Return the (X, Y) coordinate for the center point of the cell that contains the specified text.  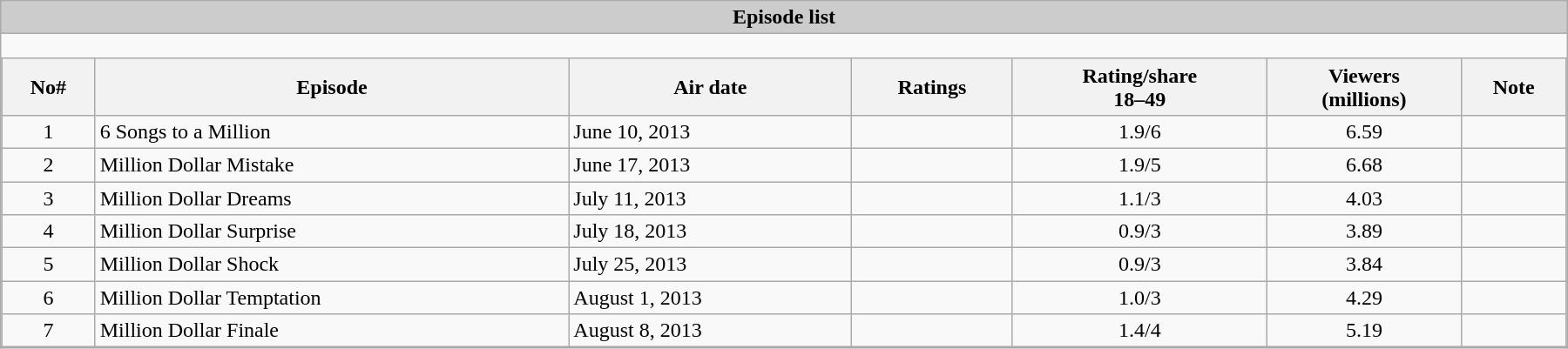
1.0/3 (1139, 298)
Episode list (784, 17)
August 1, 2013 (711, 298)
Episode (332, 87)
1.4/4 (1139, 331)
2 (49, 164)
Million Dollar Surprise (332, 232)
Viewers(millions) (1364, 87)
4.29 (1364, 298)
1 (49, 131)
Million Dollar Mistake (332, 164)
6.68 (1364, 164)
3.89 (1364, 232)
4.03 (1364, 198)
5 (49, 265)
3 (49, 198)
3.84 (1364, 265)
Air date (711, 87)
1.9/5 (1139, 164)
6 (49, 298)
Rating/share18–49 (1139, 87)
7 (49, 331)
Million Dollar Dreams (332, 198)
June 10, 2013 (711, 131)
5.19 (1364, 331)
No# (49, 87)
July 11, 2013 (711, 198)
6.59 (1364, 131)
June 17, 2013 (711, 164)
1.1/3 (1139, 198)
4 (49, 232)
August 8, 2013 (711, 331)
July 18, 2013 (711, 232)
July 25, 2013 (711, 265)
Ratings (932, 87)
Million Dollar Finale (332, 331)
Note (1514, 87)
Million Dollar Shock (332, 265)
Million Dollar Temptation (332, 298)
1.9/6 (1139, 131)
6 Songs to a Million (332, 131)
